Search for the cell housing the specified text and yield its [x, y] center coordinate. 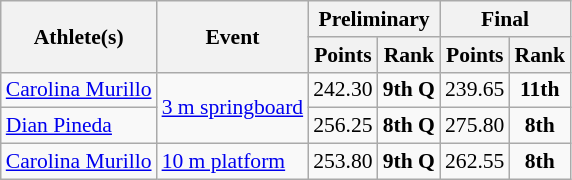
262.55 [474, 162]
3 m springboard [233, 108]
Event [233, 36]
Athlete(s) [79, 36]
Preliminary [374, 19]
11th [540, 90]
239.65 [474, 90]
Final [505, 19]
253.80 [342, 162]
256.25 [342, 126]
242.30 [342, 90]
8th Q [409, 126]
10 m platform [233, 162]
Dian Pineda [79, 126]
275.80 [474, 126]
